Determine the (x, y) coordinate at the center of the cell enclosing the given text.  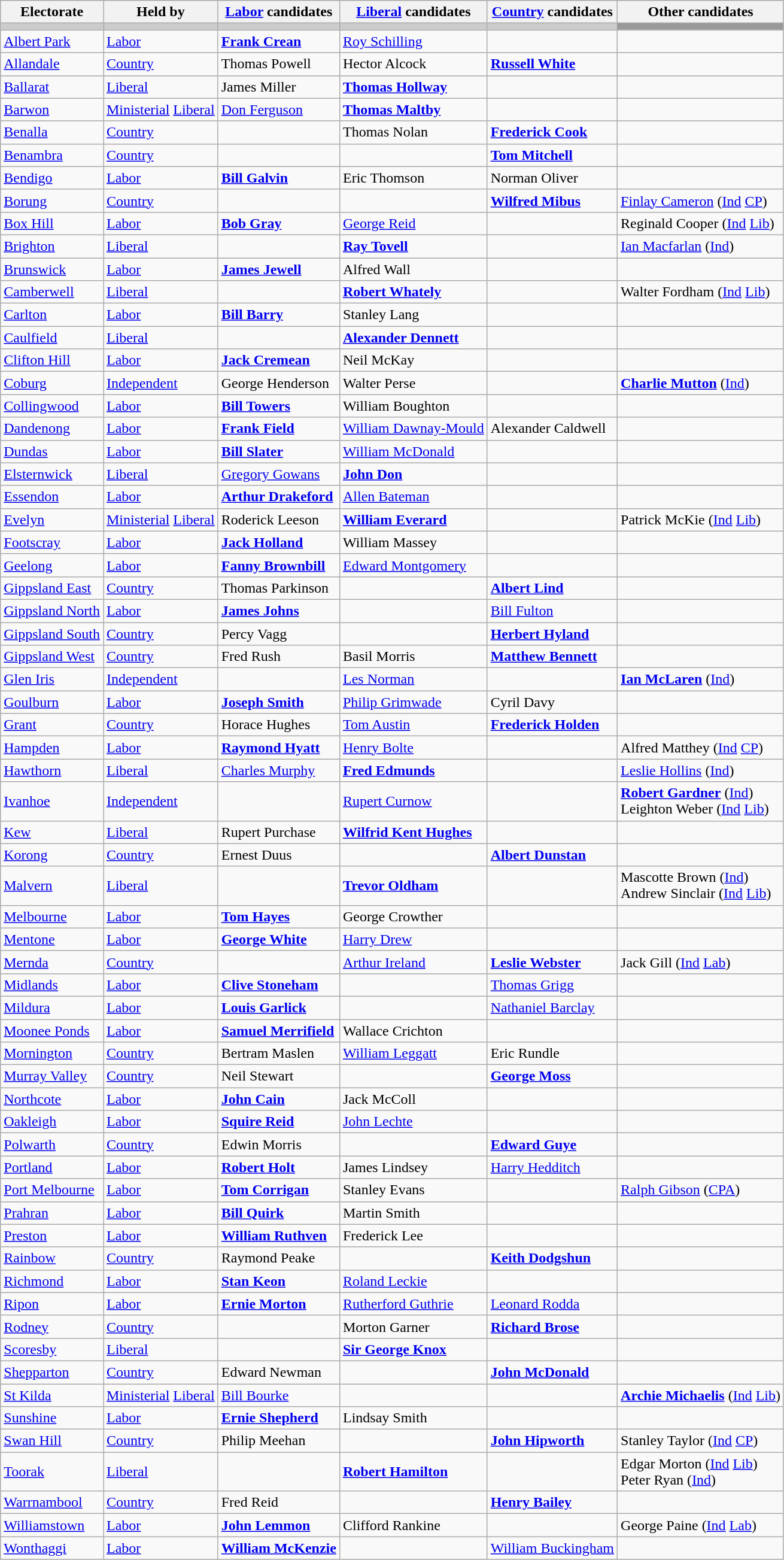
William McKenzie (279, 1548)
Bendigo (52, 178)
Nathaniel Barclay (552, 1007)
Arthur Ireland (413, 962)
Swan Hill (52, 1441)
Glen Iris (52, 679)
Rainbow (52, 1258)
George Henderson (279, 383)
Mildura (52, 1007)
Roderick Leeson (279, 520)
Jack Holland (279, 542)
Leslie Hollins (Ind) (701, 770)
Richard Brose (552, 1327)
Edward Newman (279, 1372)
Thomas Nolan (413, 132)
Stanley Lang (413, 315)
Preston (52, 1236)
Benambra (52, 155)
Percy Vagg (279, 634)
Edgar Morton (Ind Lib) Peter Ryan (Ind) (701, 1471)
Tom Austin (413, 725)
Reginald Cooper (Ind Lib) (701, 223)
Roy Schilling (413, 41)
Melbourne (52, 916)
Albert Lind (552, 588)
Cyril Davy (552, 702)
Joseph Smith (279, 702)
Fred Rush (279, 657)
Midlands (52, 985)
Morton Garner (413, 1327)
George Crowther (413, 916)
Oakleigh (52, 1122)
Robert Holt (279, 1167)
Arthur Drakeford (279, 497)
Sunshine (52, 1418)
Albert Park (52, 41)
Box Hill (52, 223)
Mentone (52, 939)
Hampden (52, 748)
Essendon (52, 497)
Rodney (52, 1327)
Neil McKay (413, 360)
Eric Thomson (413, 178)
Alexander Dennett (413, 338)
Basil Morris (413, 657)
Gippsland West (52, 657)
Fred Edmunds (413, 770)
Bill Bourke (279, 1395)
John Lemmon (279, 1525)
Wilfrid Kent Hughes (413, 832)
Country candidates (552, 12)
Jack Gill (Ind Lab) (701, 962)
Alfred Wall (413, 269)
Philip Meehan (279, 1441)
Northcote (52, 1099)
Wonthaggi (52, 1548)
Robert Hamilton (413, 1471)
Albert Dunstan (552, 855)
James Jewell (279, 269)
Ray Tovell (413, 246)
Gregory Gowans (279, 474)
Roland Leckie (413, 1281)
Eric Rundle (552, 1054)
Charles Murphy (279, 770)
William Dawnay-Mould (413, 429)
Frank Crean (279, 41)
Other candidates (701, 12)
Finlay Cameron (Ind CP) (701, 201)
Tom Mitchell (552, 155)
Liberal candidates (413, 12)
Ripon (52, 1304)
Ralph Gibson (CPA) (701, 1190)
Don Ferguson (279, 110)
Held by (160, 12)
William Leggatt (413, 1054)
John Cain (279, 1099)
Ernie Morton (279, 1304)
Walter Perse (413, 383)
Edward Guye (552, 1145)
Norman Oliver (552, 178)
Allandale (52, 64)
Jack McColl (413, 1099)
Lindsay Smith (413, 1418)
Harry Drew (413, 939)
Coburg (52, 383)
Thomas Hollway (413, 87)
Camberwell (52, 292)
Bill Towers (279, 406)
Squire Reid (279, 1122)
Gippsland South (52, 634)
Bill Galvin (279, 178)
Trevor Oldham (413, 886)
Shepparton (52, 1372)
Ernest Duus (279, 855)
Labor candidates (279, 12)
Samuel Merrifield (279, 1030)
Patrick McKie (Ind Lib) (701, 520)
Louis Garlick (279, 1007)
Gippsland East (52, 588)
Hawthorn (52, 770)
William Everard (413, 520)
Stan Keon (279, 1281)
Malvern (52, 886)
Archie Michaelis (Ind Lib) (701, 1395)
Clive Stoneham (279, 985)
James Miller (279, 87)
Port Melbourne (52, 1190)
Bill Fulton (552, 611)
Bill Barry (279, 315)
Allen Bateman (413, 497)
Leslie Webster (552, 962)
Alfred Matthey (Ind CP) (701, 748)
Frank Field (279, 429)
Brighton (52, 246)
William Ruthven (279, 1236)
Footscray (52, 542)
Alexander Caldwell (552, 429)
Edward Montgomery (413, 565)
Murray Valley (52, 1076)
Prahran (52, 1213)
Caulfield (52, 338)
Neil Stewart (279, 1076)
Keith Dodgshun (552, 1258)
Grant (52, 725)
George White (279, 939)
Tom Hayes (279, 916)
Warrnambool (52, 1503)
Stanley Evans (413, 1190)
Thomas Grigg (552, 985)
Stanley Taylor (Ind CP) (701, 1441)
John Hipworth (552, 1441)
Charlie Mutton (Ind) (701, 383)
Raymond Hyatt (279, 748)
Sir George Knox (413, 1349)
Henry Bolte (413, 748)
Goulburn (52, 702)
Ernie Shepherd (279, 1418)
Ian McLaren (Ind) (701, 679)
Matthew Bennett (552, 657)
George Paine (Ind Lab) (701, 1525)
Brunswick (52, 269)
Bob Gray (279, 223)
Edwin Morris (279, 1145)
Kew (52, 832)
Gippsland North (52, 611)
Elsternwick (52, 474)
Richmond (52, 1281)
Geelong (52, 565)
Borung (52, 201)
Hector Alcock (413, 64)
Martin Smith (413, 1213)
Leonard Rodda (552, 1304)
St Kilda (52, 1395)
Bertram Maslen (279, 1054)
Russell White (552, 64)
Portland (52, 1167)
Bill Quirk (279, 1213)
Frederick Cook (552, 132)
Benalla (52, 132)
Robert Gardner (Ind) Leighton Weber (Ind Lib) (701, 801)
Electorate (52, 12)
Polwarth (52, 1145)
James Lindsey (413, 1167)
Wallace Crichton (413, 1030)
Williamstown (52, 1525)
Bill Slater (279, 451)
Frederick Holden (552, 725)
William Boughton (413, 406)
Mornington (52, 1054)
Carlton (52, 315)
William McDonald (413, 451)
Mernda (52, 962)
John McDonald (552, 1372)
Wilfred Mibus (552, 201)
Les Norman (413, 679)
Thomas Powell (279, 64)
Raymond Peake (279, 1258)
Ian Macfarlan (Ind) (701, 246)
Fanny Brownbill (279, 565)
Tom Corrigan (279, 1190)
Frederick Lee (413, 1236)
Scoresby (52, 1349)
Dandenong (52, 429)
James Johns (279, 611)
George Moss (552, 1076)
George Reid (413, 223)
Rupert Curnow (413, 801)
Evelyn (52, 520)
Fred Reid (279, 1503)
Mascotte Brown (Ind) Andrew Sinclair (Ind Lib) (701, 886)
Clifford Rankine (413, 1525)
William Buckingham (552, 1548)
Rutherford Guthrie (413, 1304)
Collingwood (52, 406)
William Massey (413, 542)
Rupert Purchase (279, 832)
Dundas (52, 451)
Henry Bailey (552, 1503)
Thomas Parkinson (279, 588)
Philip Grimwade (413, 702)
Herbert Hyland (552, 634)
Thomas Maltby (413, 110)
Ballarat (52, 87)
Barwon (52, 110)
Robert Whately (413, 292)
Harry Hedditch (552, 1167)
Clifton Hill (52, 360)
Horace Hughes (279, 725)
Toorak (52, 1471)
Jack Cremean (279, 360)
John Lechte (413, 1122)
Korong (52, 855)
Walter Fordham (Ind Lib) (701, 292)
Ivanhoe (52, 801)
Moonee Ponds (52, 1030)
John Don (413, 474)
